Search for the cell housing the specified text and yield its (X, Y) center coordinate. 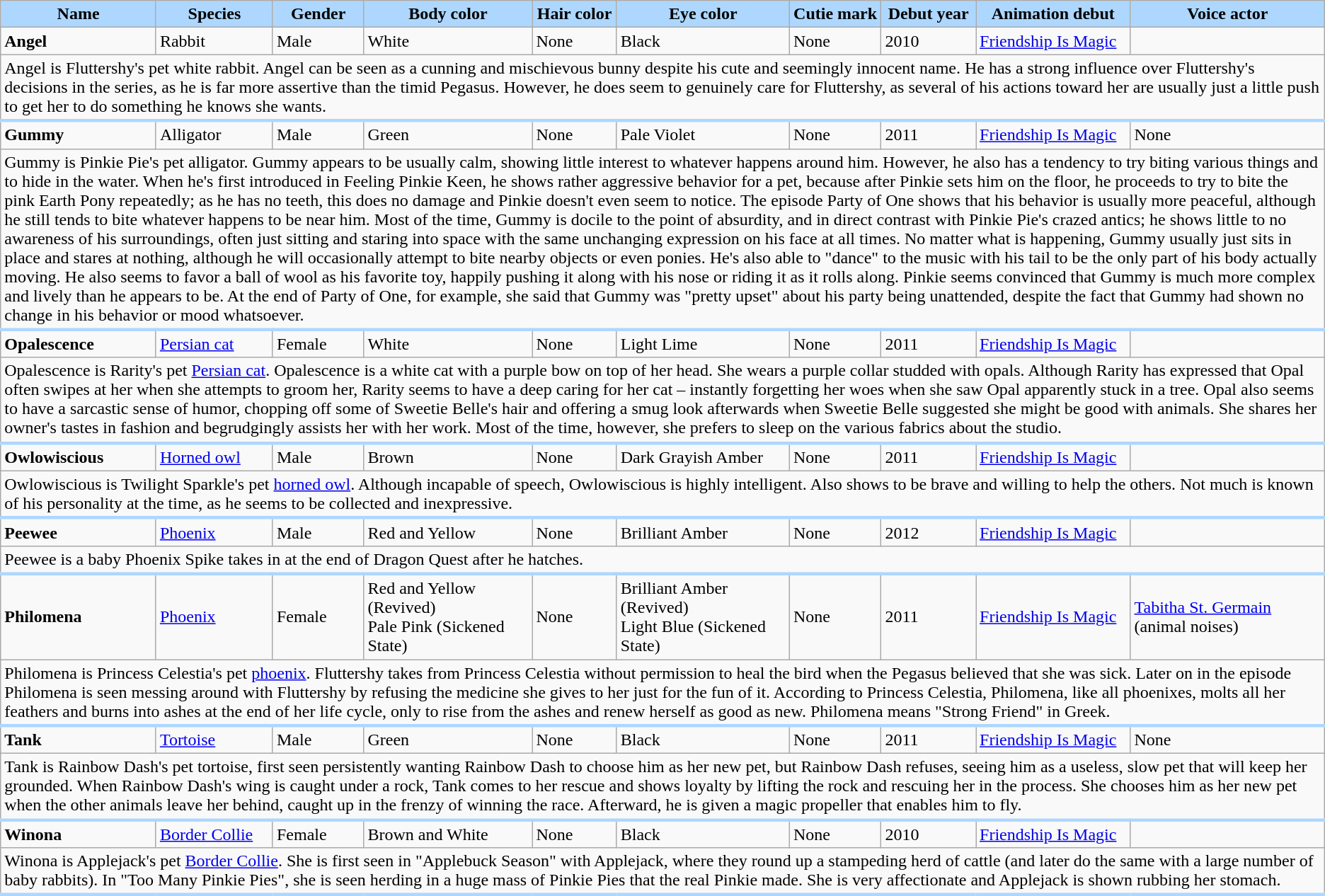
Red and Yellow (Revived)Pale Pink (Sickened State) (448, 617)
Debut year (929, 14)
Winona (79, 834)
Brown (448, 457)
Border Collie (214, 834)
Tortoise (214, 740)
Angel (79, 41)
Eye color (703, 14)
Cutie mark (835, 14)
Voice actor (1227, 14)
Red and Yellow (448, 532)
Peewee is a baby Phoenix Spike takes in at the end of Dragon Quest after he hatches. (662, 560)
Animation debut (1053, 14)
Brown and White (448, 834)
Opalescence (79, 344)
2012 (929, 532)
Body color (448, 14)
Gender (318, 14)
Dark Grayish Amber (703, 457)
Light Lime (703, 344)
Rabbit (214, 41)
Name (79, 14)
Gummy (79, 134)
Brilliant Amber (703, 532)
Peewee (79, 532)
Tank (79, 740)
Horned owl (214, 457)
Persian cat (214, 344)
Species (214, 14)
Tabitha St. Germain (animal noises) (1227, 617)
Brilliant Amber (Revived)Light Blue (Sickened State) (703, 617)
Alligator (214, 134)
Pale Violet (703, 134)
Philomena (79, 617)
Hair color (575, 14)
Owlowiscious (79, 457)
